Locate the cell with the specified text and output its (X, Y) center coordinate. 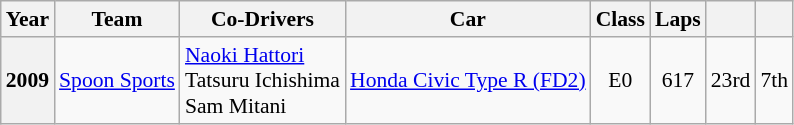
Naoki Hattori Tatsuru Ichishima Sam Mitani (262, 80)
Year (28, 19)
Spoon Sports (117, 80)
Co-Drivers (262, 19)
Team (117, 19)
Class (620, 19)
Laps (678, 19)
Car (468, 19)
E0 (620, 80)
2009 (28, 80)
7th (774, 80)
23rd (731, 80)
617 (678, 80)
Honda Civic Type R (FD2) (468, 80)
